Provide the (X, Y) coordinate of the cell's center where the given text is located.  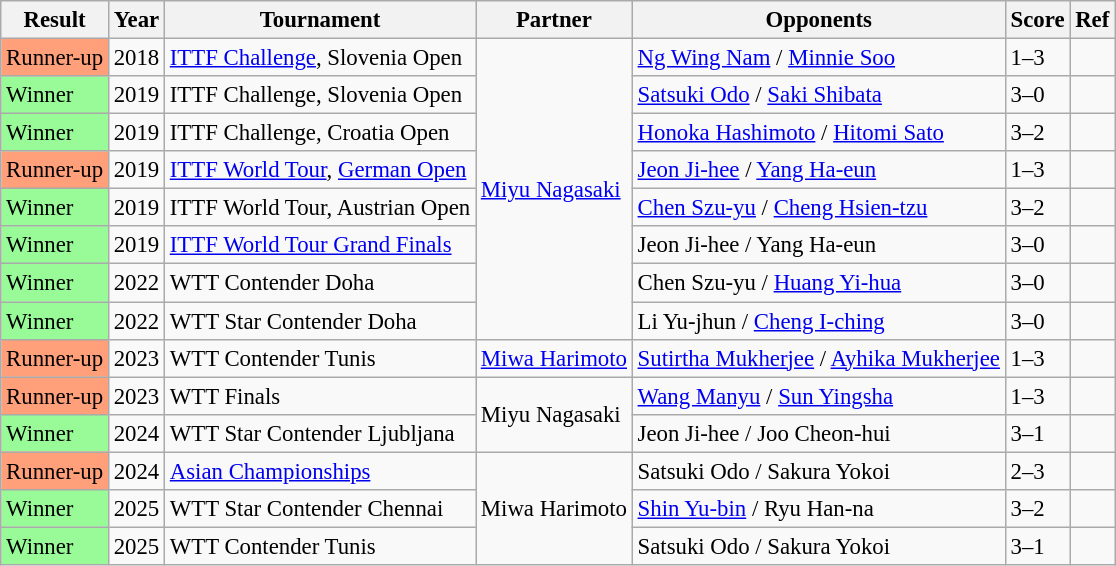
Year (136, 20)
Result (55, 20)
Li Yu-jhun / Cheng I-ching (818, 321)
Ng Wing Nam / Minnie Soo (818, 58)
Honoka Hashimoto / Hitomi Sato (818, 133)
WTT Star Contender Chennai (320, 509)
WTT Star Contender Doha (320, 321)
Score (1038, 20)
ITTF World Tour, German Open (320, 170)
Partner (554, 20)
Ref (1092, 20)
Opponents (818, 20)
WTT Contender Doha (320, 283)
ITTF Challenge, Croatia Open (320, 133)
Satsuki Odo / Saki Shibata (818, 95)
Asian Championships (320, 471)
ITTF World Tour Grand Finals (320, 245)
WTT Star Contender Ljubljana (320, 433)
ITTF World Tour, Austrian Open (320, 208)
Tournament (320, 20)
Sutirtha Mukherjee / Ayhika Mukherjee (818, 358)
Chen Szu-yu / Huang Yi-hua (818, 283)
Jeon Ji-hee / Joo Cheon-hui (818, 433)
Chen Szu-yu / Cheng Hsien-tzu (818, 208)
WTT Finals (320, 396)
Shin Yu-bin / Ryu Han-na (818, 509)
Wang Manyu / Sun Yingsha (818, 396)
2018 (136, 58)
2–3 (1038, 471)
